Identify which cell holds the provided text, then report its [X, Y] central coordinate. 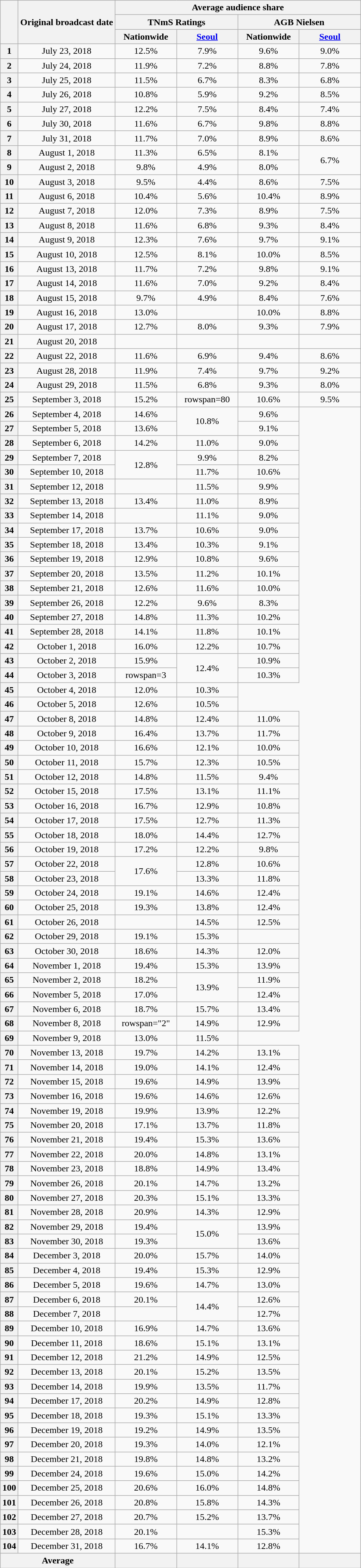
11.2% [207, 574]
October 4, 2018 [67, 690]
December 13, 2018 [67, 1372]
October 23, 2018 [67, 878]
13.8% [207, 908]
6.9% [207, 356]
14 [9, 240]
July 23, 2018 [67, 51]
December 17, 2018 [67, 1401]
December 28, 2018 [67, 1531]
45 [9, 690]
8.2% [269, 458]
40 [9, 617]
51 [9, 777]
52 [9, 791]
September 6, 2018 [67, 443]
December 5, 2018 [67, 1285]
82 [9, 1227]
100 [9, 1488]
October 25, 2018 [67, 908]
88 [9, 1314]
October 3, 2018 [67, 675]
July 31, 2018 [67, 138]
15.8% [207, 1502]
18.2% [145, 980]
18.8% [145, 1169]
7.8% [330, 66]
November 30, 2018 [67, 1241]
71 [9, 1067]
74 [9, 1111]
23 [9, 370]
13 [9, 225]
93 [9, 1386]
October 30, 2018 [67, 951]
76 [9, 1140]
20.8% [145, 1502]
104 [9, 1546]
43 [9, 661]
rowspan=3 [145, 675]
7 [9, 138]
47 [9, 719]
60 [9, 908]
July 26, 2018 [67, 95]
November 5, 2018 [67, 994]
25 [9, 399]
58 [9, 878]
19.0% [145, 1067]
November 22, 2018 [67, 1154]
August 6, 2018 [67, 196]
50 [9, 762]
November 9, 2018 [67, 1038]
19.8% [145, 1459]
37 [9, 574]
64 [9, 966]
6.5% [207, 153]
October 29, 2018 [67, 937]
December 14, 2018 [67, 1386]
89 [9, 1328]
September 20, 2018 [67, 574]
70 [9, 1052]
October 5, 2018 [67, 704]
1 [9, 51]
68 [9, 1023]
September 5, 2018 [67, 429]
54 [9, 820]
17.2% [145, 849]
46 [9, 704]
44 [9, 675]
December 31, 2018 [67, 1546]
28 [9, 443]
99 [9, 1473]
December 6, 2018 [67, 1299]
59 [9, 893]
56 [9, 849]
July 27, 2018 [67, 109]
18.7% [145, 1009]
August 9, 2018 [67, 240]
October 17, 2018 [67, 820]
48 [9, 733]
63 [9, 951]
41 [9, 631]
17.1% [145, 1125]
August 20, 2018 [67, 341]
November 26, 2018 [67, 1183]
2 [9, 66]
August 7, 2018 [67, 211]
November 8, 2018 [67, 1023]
69 [9, 1038]
17.0% [145, 994]
September 27, 2018 [67, 617]
101 [9, 1502]
4 [9, 95]
31 [9, 487]
October 11, 2018 [67, 762]
20.2% [145, 1401]
November 15, 2018 [67, 1081]
92 [9, 1372]
65 [9, 980]
14.5% [207, 922]
20.3% [145, 1198]
85 [9, 1270]
61 [9, 922]
September 10, 2018 [67, 472]
10 [9, 182]
98 [9, 1459]
11 [9, 196]
103 [9, 1531]
December 4, 2018 [67, 1270]
September 18, 2018 [67, 545]
20.7% [145, 1517]
49 [9, 748]
AGB Nielsen [299, 22]
October 1, 2018 [67, 646]
rowspan=80 [207, 399]
September 14, 2018 [67, 516]
November 6, 2018 [67, 1009]
November 13, 2018 [67, 1052]
5.9% [207, 95]
3 [9, 80]
42 [9, 646]
87 [9, 1299]
September 28, 2018 [67, 631]
August 17, 2018 [67, 327]
16.6% [145, 748]
97 [9, 1444]
33 [9, 516]
80 [9, 1198]
10.2% [269, 617]
21 [9, 341]
December 10, 2018 [67, 1328]
17.6% [145, 871]
19.2% [145, 1430]
15.9% [145, 661]
6 [9, 124]
84 [9, 1256]
October 24, 2018 [67, 893]
67 [9, 1009]
21.2% [145, 1358]
October 19, 2018 [67, 849]
August 2, 2018 [67, 167]
75 [9, 1125]
83 [9, 1241]
October 15, 2018 [67, 791]
102 [9, 1517]
30 [9, 472]
December 3, 2018 [67, 1256]
16 [9, 269]
24 [9, 385]
September 26, 2018 [67, 602]
Average [58, 1560]
October 12, 2018 [67, 777]
95 [9, 1415]
August 15, 2018 [67, 298]
September 13, 2018 [67, 501]
34 [9, 530]
October 22, 2018 [67, 864]
rowspan="2" [145, 1023]
53 [9, 806]
Original broadcast date [67, 22]
November 2, 2018 [67, 980]
12 [9, 211]
38 [9, 588]
22 [9, 356]
November 28, 2018 [67, 1212]
December 7, 2018 [67, 1314]
November 21, 2018 [67, 1140]
August 22, 2018 [67, 356]
August 10, 2018 [67, 254]
77 [9, 1154]
19.7% [145, 1052]
September 3, 2018 [67, 399]
86 [9, 1285]
October 10, 2018 [67, 748]
August 28, 2018 [67, 370]
September 7, 2018 [67, 458]
October 8, 2018 [67, 719]
26 [9, 414]
December 26, 2018 [67, 1502]
August 3, 2018 [67, 182]
October 26, 2018 [67, 922]
July 24, 2018 [67, 66]
November 19, 2018 [67, 1111]
57 [9, 864]
August 8, 2018 [67, 225]
8 [9, 153]
39 [9, 602]
September 17, 2018 [67, 530]
December 18, 2018 [67, 1415]
17 [9, 283]
29 [9, 458]
4.4% [207, 182]
27 [9, 429]
August 13, 2018 [67, 269]
7.3% [207, 211]
December 20, 2018 [67, 1444]
September 4, 2018 [67, 414]
November 23, 2018 [67, 1169]
December 25, 2018 [67, 1488]
96 [9, 1430]
December 21, 2018 [67, 1459]
December 19, 2018 [67, 1430]
TNmS Ratings [176, 22]
December 12, 2018 [67, 1358]
36 [9, 559]
July 25, 2018 [67, 80]
December 24, 2018 [67, 1473]
August 29, 2018 [67, 385]
55 [9, 835]
18 [9, 298]
November 16, 2018 [67, 1096]
December 27, 2018 [67, 1517]
73 [9, 1096]
November 20, 2018 [67, 1125]
August 14, 2018 [67, 283]
10.7% [269, 646]
5 [9, 109]
November 1, 2018 [67, 966]
October 18, 2018 [67, 835]
September 19, 2018 [67, 559]
16.9% [145, 1328]
20.6% [145, 1488]
72 [9, 1081]
78 [9, 1169]
Average audience share [238, 8]
16.4% [145, 733]
15 [9, 254]
November 14, 2018 [67, 1067]
September 12, 2018 [67, 487]
90 [9, 1343]
79 [9, 1183]
July 30, 2018 [67, 124]
20.9% [145, 1212]
32 [9, 501]
October 2, 2018 [67, 661]
19 [9, 312]
9 [9, 167]
November 29, 2018 [67, 1227]
10.9% [269, 661]
66 [9, 994]
October 16, 2018 [67, 806]
94 [9, 1401]
20 [9, 327]
December 11, 2018 [67, 1343]
62 [9, 937]
18.0% [145, 835]
91 [9, 1358]
81 [9, 1212]
October 9, 2018 [67, 733]
August 16, 2018 [67, 312]
August 1, 2018 [67, 153]
35 [9, 545]
5.6% [207, 196]
September 21, 2018 [67, 588]
November 27, 2018 [67, 1198]
